Return [x, y] of the center of cell containing provided text 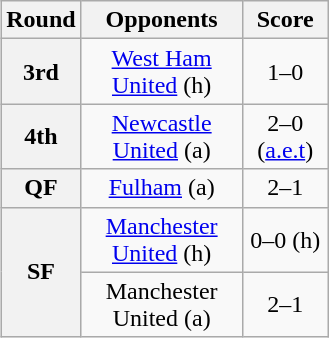
3rd [41, 72]
Fulham (a) [162, 188]
Round [41, 20]
Newcastle United (a) [162, 136]
QF [41, 188]
Opponents [162, 20]
2–0 (a.e.t) [285, 136]
4th [41, 136]
SF [41, 272]
Manchester United (a) [162, 304]
1–0 [285, 72]
Manchester United (h) [162, 240]
West Ham United (h) [162, 72]
Score [285, 20]
0–0 (h) [285, 240]
